For the text-containing cell, return its midpoint in [X, Y] coordinate format. 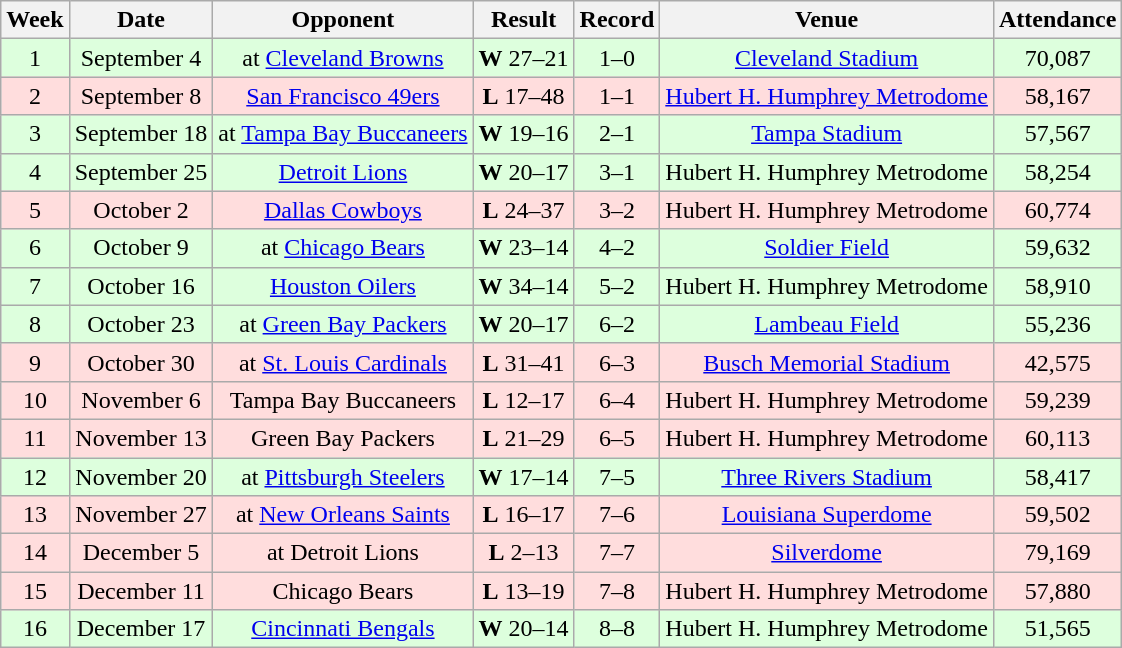
2 [35, 96]
15 [35, 591]
6–5 [617, 438]
at St. Louis Cardinals [343, 362]
6–4 [617, 400]
Detroit Lions [343, 172]
October 30 [141, 362]
September 8 [141, 96]
57,880 [1057, 591]
79,169 [1057, 553]
W 27–21 [524, 58]
Date [141, 20]
2–1 [617, 134]
at Tampa Bay Buccaneers [343, 134]
at Chicago Bears [343, 248]
at Green Bay Packers [343, 324]
Attendance [1057, 20]
December 5 [141, 553]
September 25 [141, 172]
55,236 [1057, 324]
October 9 [141, 248]
1 [35, 58]
70,087 [1057, 58]
58,167 [1057, 96]
9 [35, 362]
L 24–37 [524, 210]
11 [35, 438]
at Cleveland Browns [343, 58]
W 23–14 [524, 248]
December 11 [141, 591]
at Pittsburgh Steelers [343, 477]
Tampa Stadium [827, 134]
November 13 [141, 438]
4 [35, 172]
1–1 [617, 96]
October 2 [141, 210]
W 19–16 [524, 134]
7 [35, 286]
1–0 [617, 58]
Tampa Bay Buccaneers [343, 400]
Busch Memorial Stadium [827, 362]
Venue [827, 20]
September 18 [141, 134]
Green Bay Packers [343, 438]
L 16–17 [524, 515]
58,417 [1057, 477]
Week [35, 20]
Soldier Field [827, 248]
59,632 [1057, 248]
5–2 [617, 286]
58,910 [1057, 286]
November 27 [141, 515]
Lambeau Field [827, 324]
59,239 [1057, 400]
L 17–48 [524, 96]
October 23 [141, 324]
8 [35, 324]
7–8 [617, 591]
3–1 [617, 172]
13 [35, 515]
W 20–14 [524, 629]
Dallas Cowboys [343, 210]
60,774 [1057, 210]
Houston Oilers [343, 286]
W 17–14 [524, 477]
November 20 [141, 477]
October 16 [141, 286]
7–6 [617, 515]
Three Rivers Stadium [827, 477]
57,567 [1057, 134]
12 [35, 477]
10 [35, 400]
at New Orleans Saints [343, 515]
W 34–14 [524, 286]
L 21–29 [524, 438]
59,502 [1057, 515]
7–7 [617, 553]
September 4 [141, 58]
14 [35, 553]
L 12–17 [524, 400]
November 6 [141, 400]
4–2 [617, 248]
at Detroit Lions [343, 553]
6–2 [617, 324]
Chicago Bears [343, 591]
L 31–41 [524, 362]
L 13–19 [524, 591]
3 [35, 134]
L 2–13 [524, 553]
7–5 [617, 477]
Louisiana Superdome [827, 515]
Result [524, 20]
Cleveland Stadium [827, 58]
51,565 [1057, 629]
Record [617, 20]
6 [35, 248]
3–2 [617, 210]
San Francisco 49ers [343, 96]
60,113 [1057, 438]
8–8 [617, 629]
42,575 [1057, 362]
Cincinnati Bengals [343, 629]
16 [35, 629]
Opponent [343, 20]
5 [35, 210]
6–3 [617, 362]
Silverdome [827, 553]
58,254 [1057, 172]
December 17 [141, 629]
